Scan for the cell matching the given text and deliver its [x, y] coordinate at center. 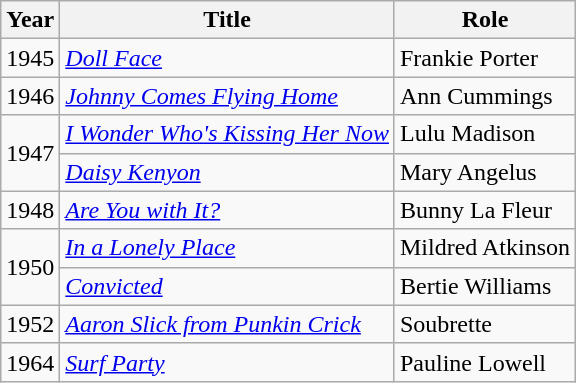
1964 [30, 362]
Mildred Atkinson [484, 248]
1946 [30, 96]
Aaron Slick from Punkin Crick [228, 324]
Convicted [228, 286]
Ann Cummings [484, 96]
1952 [30, 324]
Pauline Lowell [484, 362]
1950 [30, 267]
In a Lonely Place [228, 248]
1948 [30, 210]
I Wonder Who's Kissing Her Now [228, 134]
Are You with It? [228, 210]
1947 [30, 153]
Mary Angelus [484, 172]
Lulu Madison [484, 134]
Role [484, 20]
Soubrette [484, 324]
Daisy Kenyon [228, 172]
Year [30, 20]
Doll Face [228, 58]
Surf Party [228, 362]
1945 [30, 58]
Johnny Comes Flying Home [228, 96]
Title [228, 20]
Bertie Williams [484, 286]
Bunny La Fleur [484, 210]
Frankie Porter [484, 58]
